Return the [X, Y] coordinate for the center point of the cell that contains the specified text.  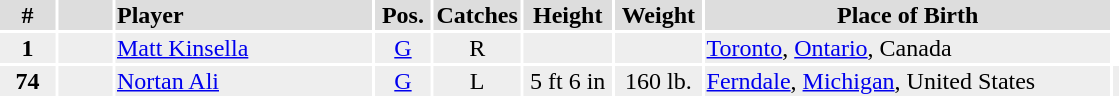
Height [568, 15]
# [28, 15]
1 [28, 48]
Player [244, 15]
160 lb. [659, 81]
Matt Kinsella [244, 48]
R [477, 48]
Weight [659, 15]
Toronto, Ontario, Canada [908, 48]
Pos. [404, 15]
Nortan Ali [244, 81]
L [477, 81]
Place of Birth [908, 15]
Catches [477, 15]
Ferndale, Michigan, United States [908, 81]
74 [28, 81]
5 ft 6 in [568, 81]
